Extract the [X, Y] coordinate from the center of the cell holding the provided text.  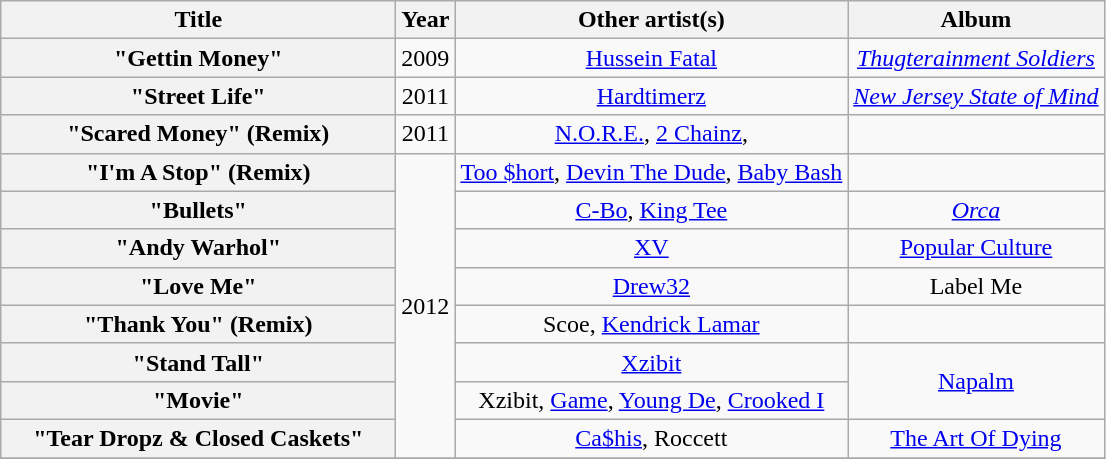
"Street Life" [198, 96]
"Tear Dropz & Closed Caskets" [198, 438]
N.O.R.E., 2 Chainz, [652, 134]
Napalm [976, 381]
"Bullets" [198, 210]
Label Me [976, 286]
Year [426, 20]
"Movie" [198, 400]
Popular Culture [976, 248]
Other artist(s) [652, 20]
Hussein Fatal [652, 58]
2009 [426, 58]
Xzibit, Game, Young De, Crooked I [652, 400]
"Gettin Money" [198, 58]
"Thank You" (Remix) [198, 324]
Orca [976, 210]
Drew32 [652, 286]
New Jersey State of Mind [976, 96]
Ca$his, Roccett [652, 438]
"Scared Money" (Remix) [198, 134]
"Love Me" [198, 286]
The Art Of Dying [976, 438]
Thugterainment Soldiers [976, 58]
XV [652, 248]
2012 [426, 305]
C-Bo, King Tee [652, 210]
Hardtimerz [652, 96]
"Stand Tall" [198, 362]
Title [198, 20]
"Andy Warhol" [198, 248]
"I'm A Stop" (Remix) [198, 172]
Album [976, 20]
Too $hort, Devin The Dude, Baby Bash [652, 172]
Xzibit [652, 362]
Scoe, Kendrick Lamar [652, 324]
